Scan for the cell matching the given text and deliver its [x, y] coordinate at center. 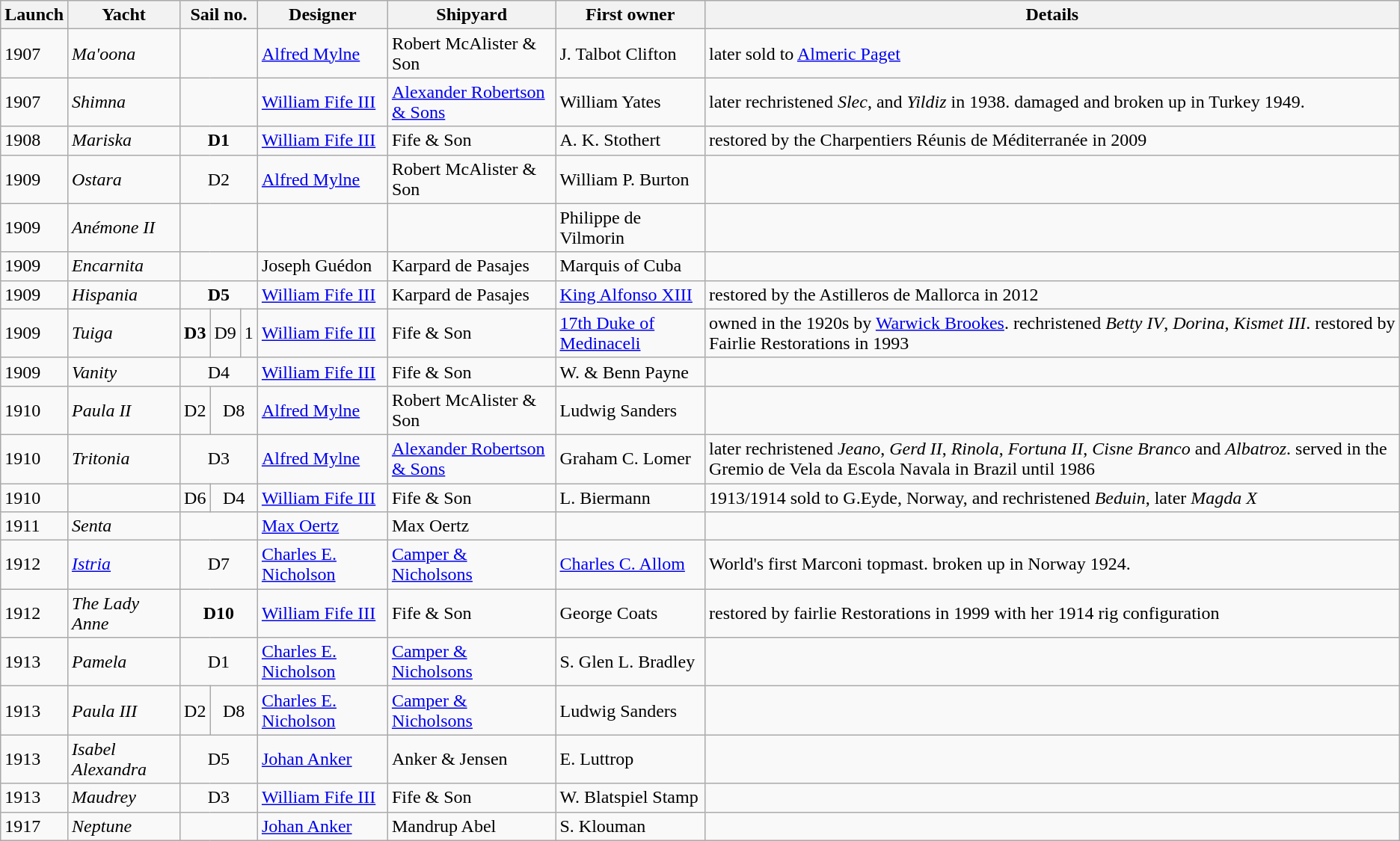
Details [1051, 15]
D10 [219, 613]
restored by fairlie Restorations in 1999 with her 1914 rig configuration [1051, 613]
Neptune [124, 826]
Senta [124, 526]
Tritonia [124, 459]
Ostara [124, 179]
Joseph Guédon [322, 266]
Shipyard [471, 15]
restored by the Charpentiers Réunis de Méditerranée in 2009 [1051, 141]
William P. Burton [630, 179]
17th Duke of Medinaceli [630, 333]
Charles C. Allom [630, 565]
1913/1914 sold to G.Eyde, Norway, and rechristened Beduin, later Magda X [1051, 497]
E. Luttrop [630, 760]
Pamela [124, 662]
W. & Benn Payne [630, 372]
Marquis of Cuba [630, 266]
D7 [219, 565]
Maudrey [124, 798]
William Yates [630, 102]
Shimna [124, 102]
restored by the Astilleros de Mallorca in 2012 [1051, 295]
Philippe de Vilmorin [630, 227]
Graham C. Lomer [630, 459]
D9 [225, 333]
D6 [195, 497]
Hispania [124, 295]
Paula II [124, 410]
Vanity [124, 372]
S. Klouman [630, 826]
Launch [34, 15]
The Lady Anne [124, 613]
Anémone II [124, 227]
1917 [34, 826]
Designer [322, 15]
Encarnita [124, 266]
First owner [630, 15]
1908 [34, 141]
J. Talbot Clifton [630, 54]
Ma'oona [124, 54]
later rechristened Slec, and Yildiz in 1938. damaged and broken up in Turkey 1949. [1051, 102]
Isabel Alexandra [124, 760]
Anker & Jensen [471, 760]
Paula III [124, 710]
A. K. Stothert [630, 141]
Mandrup Abel [471, 826]
W. Blatspiel Stamp [630, 798]
Tuiga [124, 333]
later sold to Almeric Paget [1051, 54]
L. Biermann [630, 497]
1 [248, 333]
later rechristened Jeano, Gerd II, Rinola, Fortuna II, Cisne Branco and Albatroz. served in the Gremio de Vela da Escola Navala in Brazil until 1986 [1051, 459]
owned in the 1920s by Warwick Brookes. rechristened Betty IV, Dorina, Kismet III. restored by Fairlie Restorations in 1993 [1051, 333]
George Coats [630, 613]
Mariska [124, 141]
King Alfonso XIII [630, 295]
S. Glen L. Bradley [630, 662]
World's first Marconi topmast. broken up in Norway 1924. [1051, 565]
Yacht [124, 15]
Sail no. [219, 15]
Istria [124, 565]
1911 [34, 526]
